Capture the cell that displays the provided text and extract its [x, y] central coordinate. 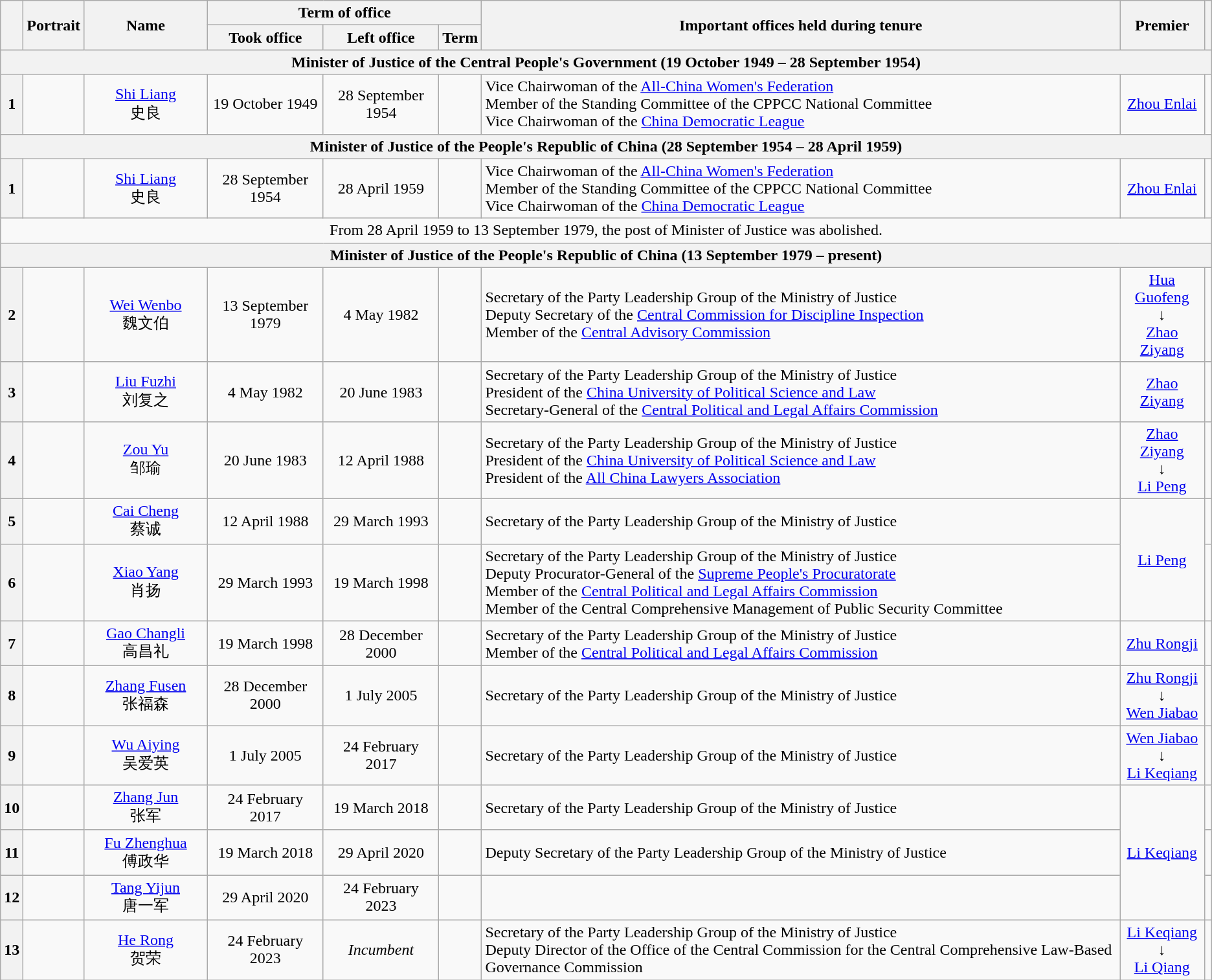
6 [12, 583]
Deputy Secretary of the Party Leadership Group of the Ministry of Justice [801, 852]
Zhang Fusen张福森 [145, 696]
Minister of Justice of the Central People's Government (19 October 1949 – 28 September 1954) [606, 62]
Liu Fuzhi刘复之 [145, 392]
19 October 1949 [265, 104]
Li Peng [1163, 559]
Wei Wenbo魏文伯 [145, 315]
11 [12, 852]
Term of office [344, 13]
Minister of Justice of the People's Republic of China (13 September 1979 – present) [606, 255]
28 April 1959 [381, 188]
13 September 1979 [265, 315]
Portrait [54, 25]
Zhao Ziyang↓Li Peng [1163, 460]
Zhao Ziyang [1163, 392]
Zhang Jun张军 [145, 808]
Zou Yu邹瑜 [145, 460]
Cai Cheng蔡诚 [145, 521]
Wen Jiabao↓Li Keqiang [1163, 755]
Zhu Rongji [1163, 643]
5 [12, 521]
Li Keqiang↓Li Qiang [1163, 950]
Incumbent [381, 950]
Secretary of the Party Leadership Group of the Ministry of JusticeMember of the Central Political and Legal Affairs Commission [801, 643]
13 [12, 950]
From 28 April 1959 to 13 September 1979, the post of Minister of Justice was abolished. [606, 230]
12 [12, 898]
Li Keqiang [1163, 853]
Left office [381, 38]
Minister of Justice of the People's Republic of China (28 September 1954 – 28 April 1959) [606, 146]
Took office [265, 38]
Hua Guofeng↓Zhao Ziyang [1163, 315]
Fu Zhenghua傅政华 [145, 852]
Xiao Yang肖扬 [145, 583]
Zhu Rongji↓Wen Jiabao [1163, 696]
2 [12, 315]
4 [12, 460]
Name [145, 25]
8 [12, 696]
Gao Changli高昌礼 [145, 643]
Tang Yijun唐一军 [145, 898]
Wu Aiying吴爱英 [145, 755]
10 [12, 808]
Important offices held during tenure [801, 25]
Premier [1163, 25]
He Rong贺荣 [145, 950]
Term [460, 38]
9 [12, 755]
3 [12, 392]
7 [12, 643]
